Pinpoint the cell where the given text exists, returning its (x, y) midpoint coordinate. 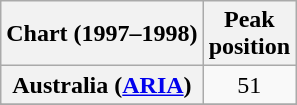
51 (249, 85)
Australia (ARIA) (102, 85)
Peakposition (249, 34)
Chart (1997–1998) (102, 34)
